Scan for the cell matching the given text and deliver its [x, y] coordinate at center. 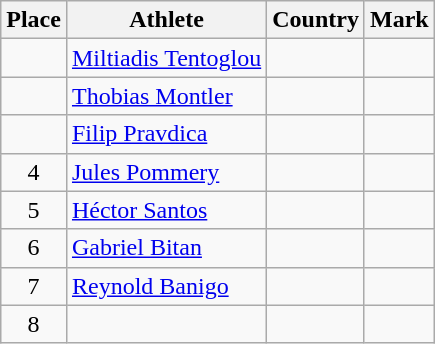
Thobias Montler [166, 96]
Place [34, 20]
Héctor Santos [166, 210]
Filip Pravdica [166, 134]
4 [34, 172]
8 [34, 324]
Mark [399, 20]
Gabriel Bitan [166, 248]
Miltiadis Tentoglou [166, 58]
Athlete [166, 20]
5 [34, 210]
Reynold Banigo [166, 286]
Jules Pommery [166, 172]
7 [34, 286]
Country [316, 20]
6 [34, 248]
